Scan for the cell matching the given text and deliver its (X, Y) coordinate at center. 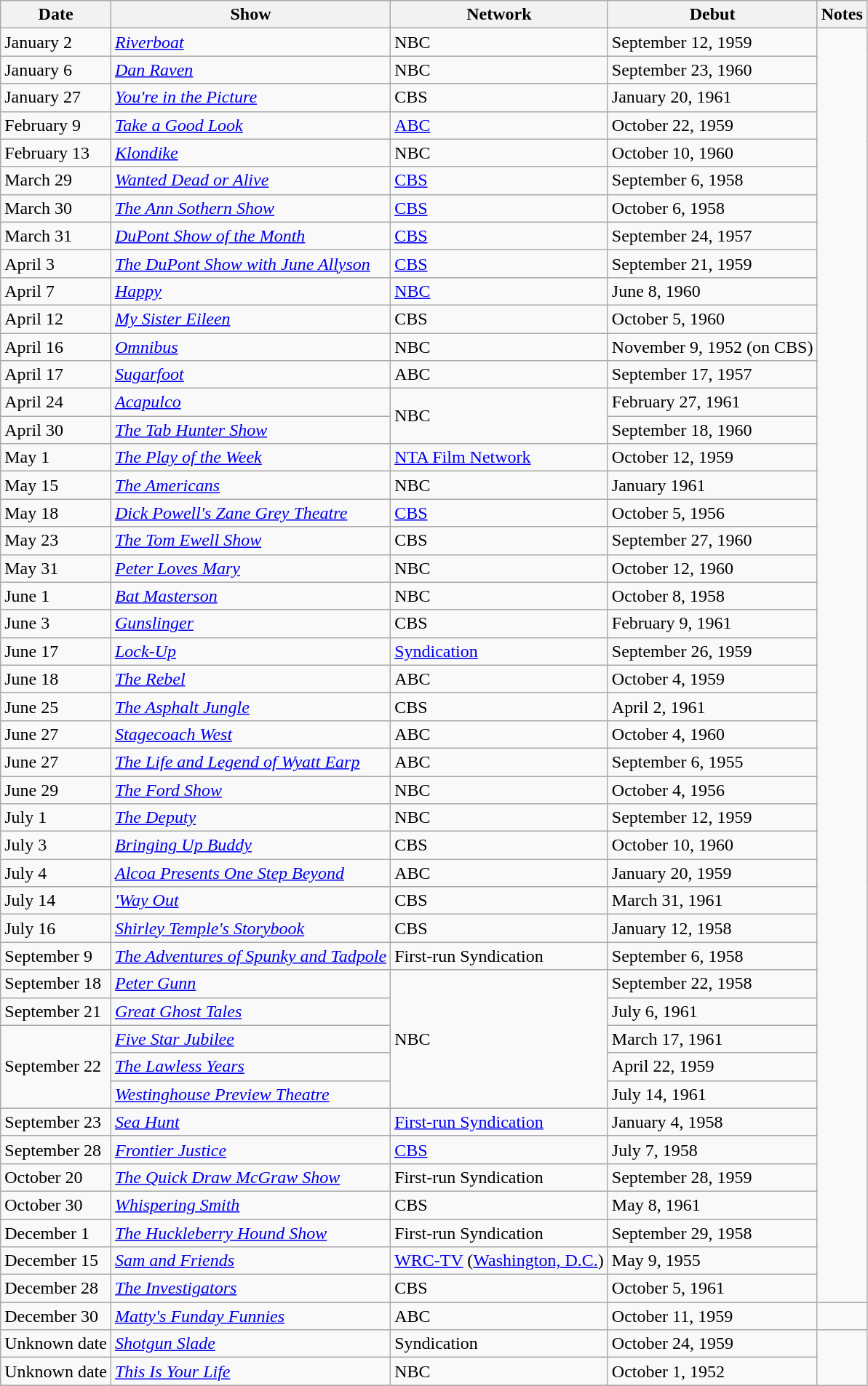
March 29 (56, 180)
The Investigators (250, 1289)
April 22, 1959 (712, 1067)
Frontier Justice (250, 1150)
March 17, 1961 (712, 1039)
May 8, 1961 (712, 1205)
December 30 (56, 1316)
April 30 (56, 430)
January 27 (56, 97)
This Is Your Life (250, 1371)
October 4, 1959 (712, 679)
The Tom Ewell Show (250, 541)
May 15 (56, 485)
April 24 (56, 402)
Whispering Smith (250, 1205)
'Way Out (250, 901)
Happy (250, 291)
June 18 (56, 679)
January 6 (56, 70)
WRC-TV (Washington, D.C.) (499, 1261)
September 28, 1959 (712, 1177)
September 23 (56, 1122)
Riverboat (250, 42)
April 7 (56, 291)
Notes (842, 15)
Gunslinger (250, 624)
The Ann Sothern Show (250, 208)
September 21 (56, 1011)
February 9 (56, 125)
May 18 (56, 513)
January 20, 1959 (712, 873)
Shirley Temple's Storybook (250, 928)
July 6, 1961 (712, 1011)
March 30 (56, 208)
Peter Gunn (250, 984)
July 3 (56, 845)
October 12, 1959 (712, 458)
The Rebel (250, 679)
October 6, 1958 (712, 208)
NTA Film Network (499, 458)
Great Ghost Tales (250, 1011)
July 16 (56, 928)
November 9, 1952 (on CBS) (712, 347)
Bat Masterson (250, 596)
October 4, 1960 (712, 734)
My Sister Eileen (250, 319)
Five Star Jubilee (250, 1039)
Wanted Dead or Alive (250, 180)
Sam and Friends (250, 1261)
October 5, 1960 (712, 319)
February 13 (56, 153)
Bringing Up Buddy (250, 845)
Take a Good Look (250, 125)
June 3 (56, 624)
September 28 (56, 1150)
April 12 (56, 319)
September 18 (56, 984)
June 25 (56, 706)
Date (56, 15)
September 24, 1957 (712, 236)
June 1 (56, 596)
October 24, 1959 (712, 1344)
September 26, 1959 (712, 651)
October 30 (56, 1205)
April 17 (56, 375)
The Deputy (250, 818)
July 1 (56, 818)
October 4, 1956 (712, 789)
Lock-Up (250, 651)
March 31, 1961 (712, 901)
The DuPont Show with June Allyson (250, 263)
May 9, 1955 (712, 1261)
September 29, 1958 (712, 1233)
April 3 (56, 263)
Show (250, 15)
The Quick Draw McGraw Show (250, 1177)
September 22 (56, 1067)
January 20, 1961 (712, 97)
Debut (712, 15)
April 16 (56, 347)
The Ford Show (250, 789)
September 6, 1955 (712, 762)
September 18, 1960 (712, 430)
The Asphalt Jungle (250, 706)
May 23 (56, 541)
July 7, 1958 (712, 1150)
October 8, 1958 (712, 596)
October 1, 1952 (712, 1371)
March 31 (56, 236)
October 5, 1956 (712, 513)
September 21, 1959 (712, 263)
Dan Raven (250, 70)
Klondike (250, 153)
The Americans (250, 485)
Westinghouse Preview Theatre (250, 1094)
Sugarfoot (250, 375)
July 14 (56, 901)
December 28 (56, 1289)
September 23, 1960 (712, 70)
October 12, 1960 (712, 568)
September 27, 1960 (712, 541)
You're in the Picture (250, 97)
Dick Powell's Zane Grey Theatre (250, 513)
The Life and Legend of Wyatt Earp (250, 762)
February 27, 1961 (712, 402)
January 2 (56, 42)
The Tab Hunter Show (250, 430)
The Lawless Years (250, 1067)
January 4, 1958 (712, 1122)
September 17, 1957 (712, 375)
The Huckleberry Hound Show (250, 1233)
January 1961 (712, 485)
The Adventures of Spunky and Tadpole (250, 956)
April 2, 1961 (712, 706)
September 9 (56, 956)
DuPont Show of the Month (250, 236)
January 12, 1958 (712, 928)
October 22, 1959 (712, 125)
Stagecoach West (250, 734)
July 4 (56, 873)
September 22, 1958 (712, 984)
December 15 (56, 1261)
December 1 (56, 1233)
Omnibus (250, 347)
July 14, 1961 (712, 1094)
May 31 (56, 568)
October 20 (56, 1177)
October 11, 1959 (712, 1316)
Sea Hunt (250, 1122)
Peter Loves Mary (250, 568)
Alcoa Presents One Step Beyond (250, 873)
February 9, 1961 (712, 624)
June 8, 1960 (712, 291)
October 5, 1961 (712, 1289)
May 1 (56, 458)
Acapulco (250, 402)
June 17 (56, 651)
Matty's Funday Funnies (250, 1316)
Shotgun Slade (250, 1344)
June 29 (56, 789)
The Play of the Week (250, 458)
Network (499, 15)
